Extract the (X, Y) coordinate from the center of the cell holding the provided text.  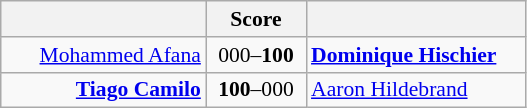
000–100 (256, 55)
100–000 (256, 90)
Aaron Hildebrand (416, 90)
Tiago Camilo (104, 90)
Dominique Hischier (416, 55)
Score (256, 19)
Mohammed Afana (104, 55)
